Search for the cell housing the specified text and yield its [X, Y] center coordinate. 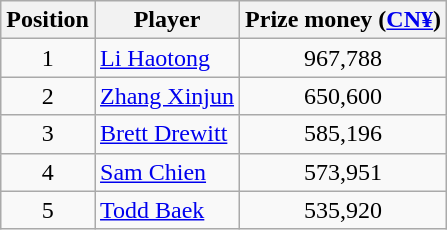
1 [48, 58]
2 [48, 96]
Todd Baek [166, 210]
Player [166, 20]
Position [48, 20]
Brett Drewitt [166, 134]
573,951 [344, 172]
650,600 [344, 96]
5 [48, 210]
585,196 [344, 134]
Zhang Xinjun [166, 96]
4 [48, 172]
967,788 [344, 58]
3 [48, 134]
Li Haotong [166, 58]
Prize money (CN¥) [344, 20]
535,920 [344, 210]
Sam Chien [166, 172]
